Return (X, Y) of the center of cell containing provided text 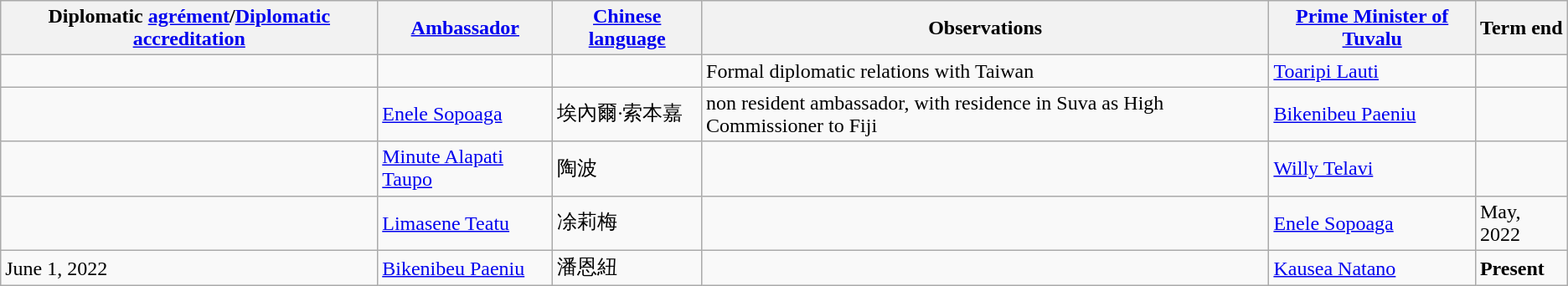
Toaripi Lauti (1372, 71)
埃內爾·索本嘉 (627, 114)
Prime Minister of Tuvalu (1372, 28)
Chinese language (627, 28)
Formal diplomatic relations with Taiwan (985, 71)
Present (1521, 268)
June 1, 2022 (189, 268)
non resident ambassador, with residence in Suva as High Commissioner to Fiji (985, 114)
Willy Telavi (1372, 169)
Observations (985, 28)
Minute Alapati Taupo (466, 169)
May, 2022 (1521, 222)
Limasene Teatu (466, 222)
Term end (1521, 28)
Kausea Natano (1372, 268)
潘恩紐 (627, 268)
Ambassador (466, 28)
陶波 (627, 169)
Diplomatic agrément/Diplomatic accreditation (189, 28)
凃莉梅 (627, 222)
